Find where the given text appears and provide that cell's center as [X, Y] coordinate. 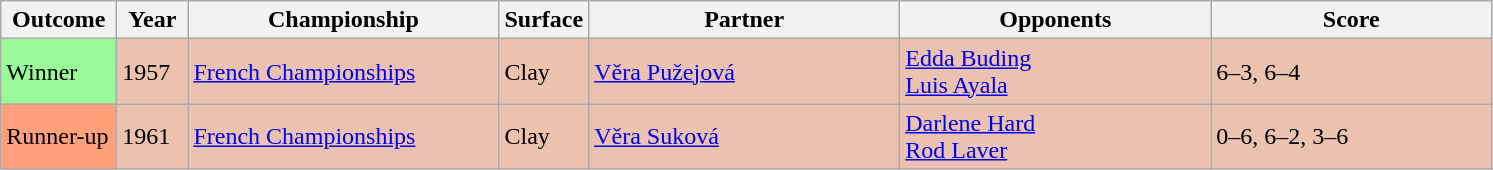
Partner [744, 20]
6–3, 6–4 [1352, 72]
Championship [344, 20]
Runner-up [59, 136]
Score [1352, 20]
1961 [152, 136]
1957 [152, 72]
0–6, 6–2, 3–6 [1352, 136]
Winner [59, 72]
Edda Buding Luis Ayala [1056, 72]
Year [152, 20]
Surface [544, 20]
Outcome [59, 20]
Darlene Hard Rod Laver [1056, 136]
Věra Pužejová [744, 72]
Věra Suková [744, 136]
Opponents [1056, 20]
